Determine the (X, Y) coordinate at the center of the cell enclosing the given text.  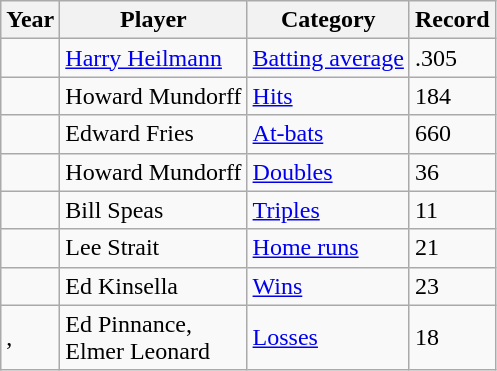
Hits (328, 96)
Losses (328, 338)
At-bats (328, 134)
Category (328, 20)
Triples (328, 210)
.305 (452, 58)
Batting average (328, 58)
Edward Fries (154, 134)
, (30, 338)
36 (452, 172)
Record (452, 20)
11 (452, 210)
Wins (328, 286)
Bill Speas (154, 210)
Player (154, 20)
21 (452, 248)
23 (452, 286)
Home runs (328, 248)
Year (30, 20)
660 (452, 134)
184 (452, 96)
Ed Kinsella (154, 286)
18 (452, 338)
Ed Pinnance,Elmer Leonard (154, 338)
Lee Strait (154, 248)
Doubles (328, 172)
Harry Heilmann (154, 58)
